Determine the (x, y) coordinate at the center of the cell enclosing the given text.  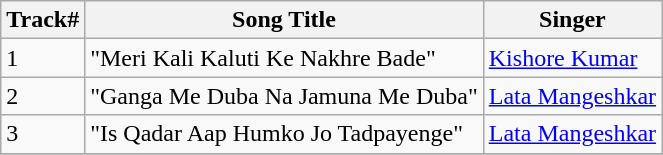
"Ganga Me Duba Na Jamuna Me Duba" (284, 96)
Kishore Kumar (572, 58)
Track# (43, 20)
1 (43, 58)
Song Title (284, 20)
"Meri Kali Kaluti Ke Nakhre Bade" (284, 58)
Singer (572, 20)
3 (43, 134)
2 (43, 96)
"Is Qadar Aap Humko Jo Tadpayenge" (284, 134)
